Capture the cell that displays the provided text and extract its (x, y) central coordinate. 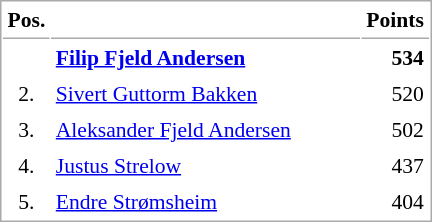
Justus Strelow (206, 165)
Aleksander Fjeld Andersen (206, 129)
2. (26, 93)
Sivert Guttorm Bakken (206, 93)
Filip Fjeld Andersen (206, 57)
5. (26, 201)
Points (396, 21)
502 (396, 129)
520 (396, 93)
4. (26, 165)
404 (396, 201)
534 (396, 57)
Pos. (26, 21)
437 (396, 165)
Endre Strømsheim (206, 201)
3. (26, 129)
